Pinpoint the cell where the given text exists, returning its (X, Y) midpoint coordinate. 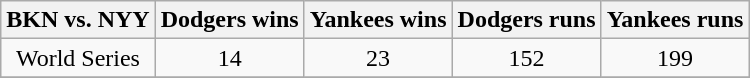
Yankees wins (378, 20)
152 (526, 58)
199 (675, 58)
Dodgers runs (526, 20)
World Series (78, 58)
BKN vs. NYY (78, 20)
Dodgers wins (230, 20)
Yankees runs (675, 20)
23 (378, 58)
14 (230, 58)
